Identify which cell holds the provided text, then report its (X, Y) central coordinate. 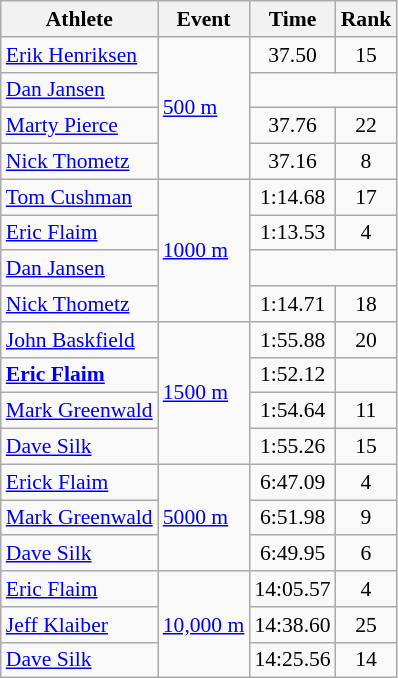
1500 m (204, 393)
11 (366, 411)
37.76 (292, 126)
14:25.56 (292, 660)
John Baskfield (80, 340)
1:14.71 (292, 304)
1:54.64 (292, 411)
20 (366, 340)
22 (366, 126)
1:55.26 (292, 447)
6:49.95 (292, 554)
18 (366, 304)
14:05.57 (292, 589)
1:14.68 (292, 197)
Marty Pierce (80, 126)
14 (366, 660)
500 m (204, 108)
6:47.09 (292, 482)
25 (366, 625)
17 (366, 197)
37.16 (292, 162)
Rank (366, 19)
5000 m (204, 518)
6 (366, 554)
1:55.88 (292, 340)
Tom Cushman (80, 197)
1:13.53 (292, 233)
9 (366, 518)
10,000 m (204, 624)
Erick Flaim (80, 482)
37.50 (292, 55)
14:38.60 (292, 625)
Erik Henriksen (80, 55)
Event (204, 19)
8 (366, 162)
Time (292, 19)
6:51.98 (292, 518)
Jeff Klaiber (80, 625)
1000 m (204, 250)
Athlete (80, 19)
1:52.12 (292, 375)
